Capture the cell that displays the provided text and extract its [x, y] central coordinate. 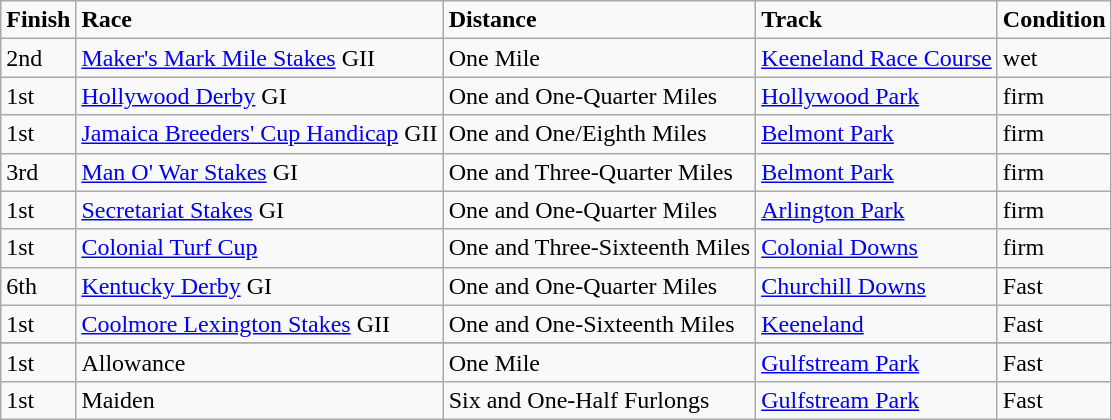
Six and One-Half Furlongs [600, 400]
One and Three-Quarter Miles [600, 172]
One and One/Eighth Miles [600, 134]
wet [1054, 58]
Distance [600, 20]
Keeneland Race Course [877, 58]
Man O' War Stakes GI [260, 172]
Coolmore Lexington Stakes GII [260, 324]
One and Three-Sixteenth Miles [600, 248]
Allowance [260, 362]
Race [260, 20]
Condition [1054, 20]
Hollywood Park [877, 96]
6th [38, 286]
Colonial Turf Cup [260, 248]
Kentucky Derby GI [260, 286]
Hollywood Derby GI [260, 96]
Jamaica Breeders' Cup Handicap GII [260, 134]
Maker's Mark Mile Stakes GII [260, 58]
Finish [38, 20]
Secretariat Stakes GI [260, 210]
Churchill Downs [877, 286]
Arlington Park [877, 210]
One and One-Sixteenth Miles [600, 324]
3rd [38, 172]
Keeneland [877, 324]
2nd [38, 58]
Maiden [260, 400]
Track [877, 20]
Colonial Downs [877, 248]
